Find where the given text appears and provide that cell's center as (X, Y) coordinate. 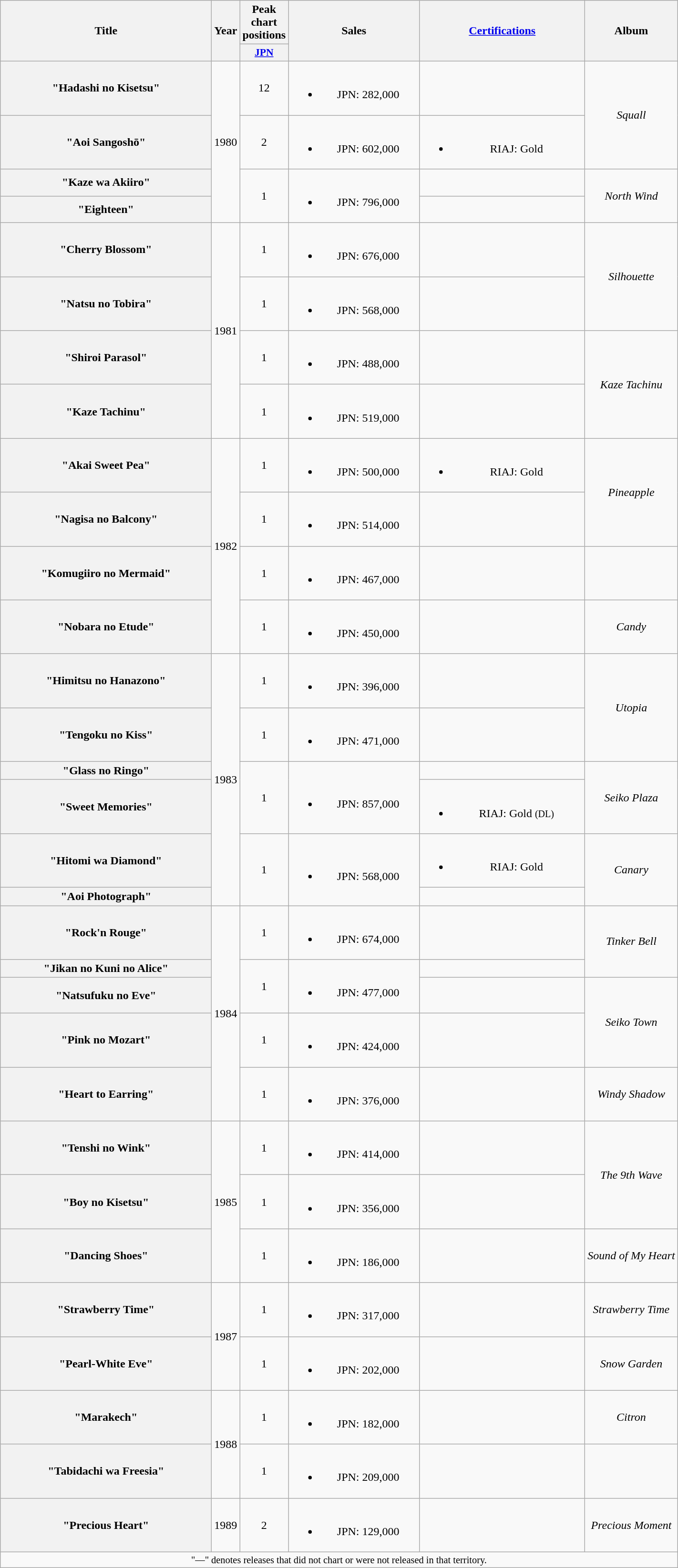
JPN: 471,000 (354, 735)
Strawberry Time (631, 1309)
JPN: 857,000 (354, 798)
"Dancing Shoes" (106, 1256)
"Rock'n Rouge" (106, 932)
JPN: 209,000 (354, 1471)
"Natsufuku no Eve" (106, 996)
"Aoi Sangoshō" (106, 142)
1989 (226, 1525)
JPN: 674,000 (354, 932)
JPN: 376,000 (354, 1094)
JPN: 450,000 (354, 627)
JPN: 129,000 (354, 1525)
Seiko Plaza (631, 798)
Candy (631, 627)
North Wind (631, 196)
Seiko Town (631, 1022)
1984 (226, 1013)
"Pink no Mozart" (106, 1041)
Snow Garden (631, 1364)
"Eighteen" (106, 210)
Utopia (631, 708)
JPN: 424,000 (354, 1041)
JPN: 414,000 (354, 1148)
JPN: 182,000 (354, 1417)
JPN: 676,000 (354, 250)
JPN: 477,000 (354, 986)
Peak chart positions (264, 22)
"Hadashi no Kisetsu" (106, 88)
"Jikan no Kuni no Alice" (106, 969)
1987 (226, 1336)
JPN: 467,000 (354, 573)
"Natsu no Tobira" (106, 304)
Squall (631, 115)
"Heart to Earring" (106, 1094)
"Pearl-White Eve" (106, 1364)
Silhouette (631, 277)
Pineapple (631, 492)
"Tenshi no Wink" (106, 1148)
1985 (226, 1202)
Album (631, 31)
The 9th Wave (631, 1175)
"Komugiiro no Mermaid" (106, 573)
"Himitsu no Hanazono" (106, 680)
Tinker Bell (631, 941)
"Glass no Ringo" (106, 770)
"Aoi Photograph" (106, 896)
"Sweet Memories" (106, 806)
JPN: 317,000 (354, 1309)
"Kaze wa Akiiro" (106, 183)
Title (106, 31)
"Tengoku no Kiss" (106, 735)
"Nobara no Etude" (106, 627)
1988 (226, 1444)
"Strawberry Time" (106, 1309)
Precious Moment (631, 1525)
Sound of My Heart (631, 1256)
JPN: 519,000 (354, 412)
JPN: 202,000 (354, 1364)
JPN: 356,000 (354, 1202)
"Shiroi Parasol" (106, 357)
"Nagisa no Balcony" (106, 519)
JPN (264, 53)
Year (226, 31)
Sales (354, 31)
"Marakech" (106, 1417)
"Hitomi wa Diamond" (106, 860)
JPN: 396,000 (354, 680)
1982 (226, 546)
12 (264, 88)
"Precious Heart" (106, 1525)
"Boy no Kisetsu" (106, 1202)
JPN: 514,000 (354, 519)
1981 (226, 331)
Citron (631, 1417)
JPN: 488,000 (354, 357)
JPN: 500,000 (354, 465)
"Akai Sweet Pea" (106, 465)
JPN: 186,000 (354, 1256)
Kaze Tachinu (631, 384)
Windy Shadow (631, 1094)
"Tabidachi wa Freesia" (106, 1471)
JPN: 282,000 (354, 88)
Certifications (503, 31)
Canary (631, 869)
"—" denotes releases that did not chart or were not released in that territory. (339, 1560)
RIAJ: Gold (DL) (503, 806)
1983 (226, 779)
1980 (226, 142)
JPN: 796,000 (354, 196)
"Cherry Blossom" (106, 250)
"Kaze Tachinu" (106, 412)
JPN: 602,000 (354, 142)
